Extract the (x, y) coordinate from the center of the cell holding the provided text.  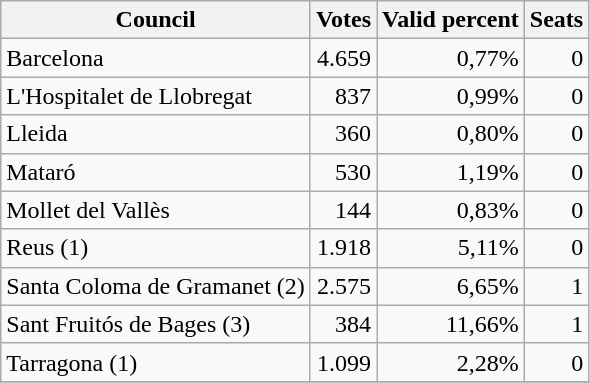
Sant Fruitós de Bages (3) (156, 324)
Barcelona (156, 58)
Lleida (156, 134)
384 (343, 324)
530 (343, 172)
0,80% (451, 134)
1,19% (451, 172)
L'Hospitalet de Llobregat (156, 96)
1.918 (343, 248)
360 (343, 134)
1.099 (343, 362)
2.575 (343, 286)
Tarragona (1) (156, 362)
0,83% (451, 210)
11,66% (451, 324)
Reus (1) (156, 248)
0,99% (451, 96)
Seats (556, 20)
Votes (343, 20)
Mollet del Vallès (156, 210)
Mataró (156, 172)
6,65% (451, 286)
0,77% (451, 58)
Council (156, 20)
Santa Coloma de Gramanet (2) (156, 286)
5,11% (451, 248)
837 (343, 96)
Valid percent (451, 20)
2,28% (451, 362)
4.659 (343, 58)
144 (343, 210)
